Return [x, y] of the center of cell containing provided text 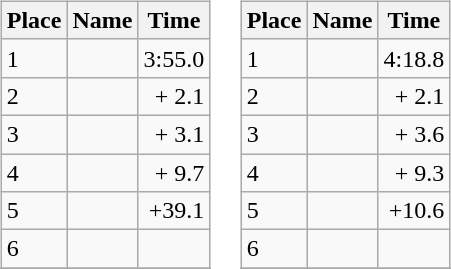
4:18.8 [414, 58]
+ 3.6 [414, 134]
+ 9.7 [174, 173]
3:55.0 [174, 58]
+ 9.3 [414, 173]
+10.6 [414, 211]
+ 3.1 [174, 134]
+39.1 [174, 211]
